From the cell containing the given text, extract its center point as (x, y) coordinate. 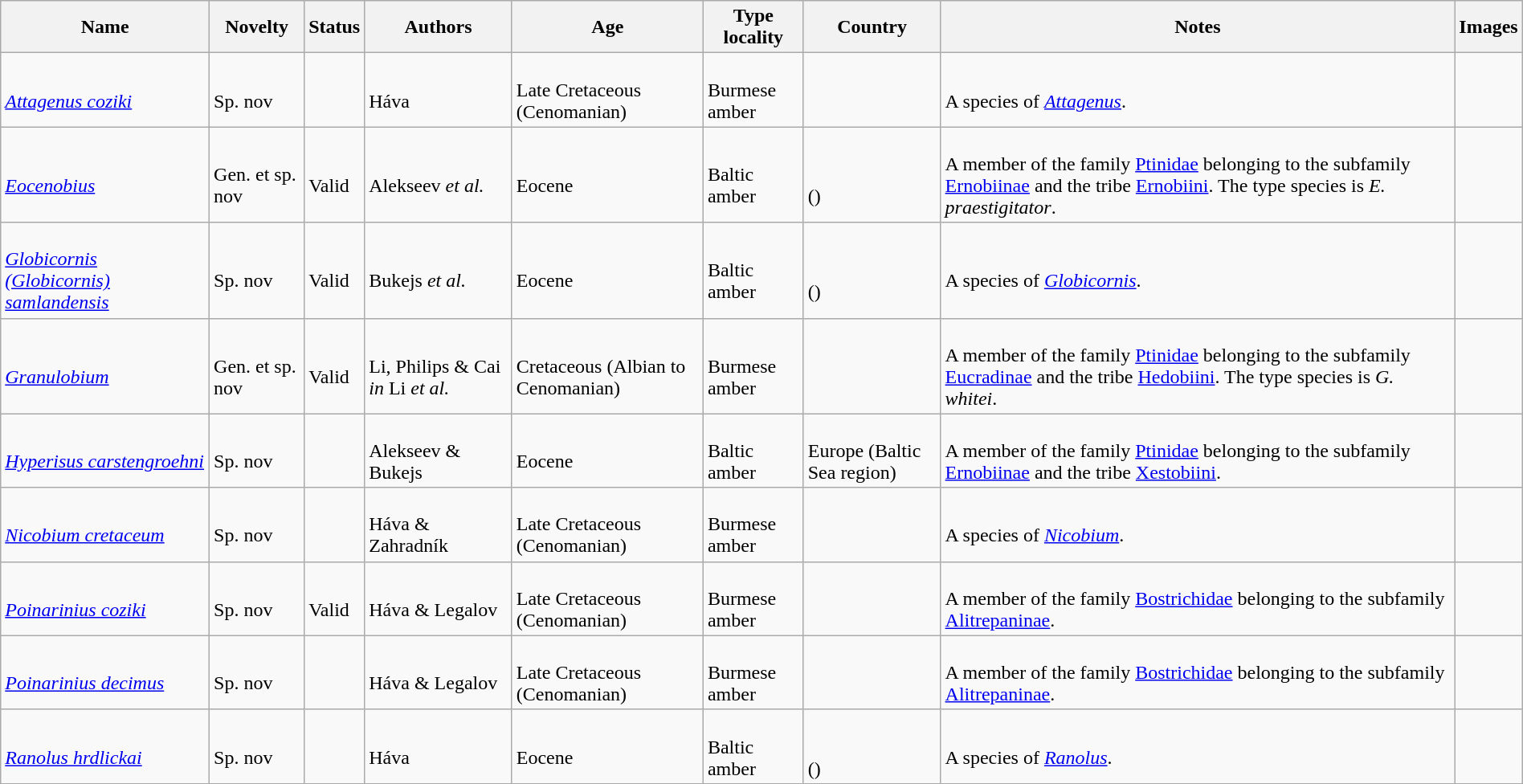
Háva & Zahradník (439, 525)
Age (607, 27)
Authors (439, 27)
A species of Ranolus. (1198, 746)
A member of the family Ptinidae belonging to the subfamily Ernobiinae and the tribe Ernobiini. The type species is E. praestigitator. (1198, 175)
Novelty (257, 27)
Alekseev et al. (439, 175)
Country (872, 27)
Li, Philips & Cai in Li et al. (439, 366)
A member of the family Ptinidae belonging to the subfamily Eucradinae and the tribe Hedobiini. The type species is G. whitei. (1198, 366)
Bukejs et al. (439, 270)
Granulobium (105, 366)
Cretaceous (Albian to Cenomanian) (607, 366)
Notes (1198, 27)
Type locality (753, 27)
Poinarinius decimus (105, 672)
Europe (Baltic Sea region) (872, 451)
Nicobium cretaceum (105, 525)
Hyperisus carstengroehni (105, 451)
A species of Globicornis. (1198, 270)
Images (1488, 27)
Ranolus hrdlickai (105, 746)
Globicornis (Globicornis) samlandensis (105, 270)
Name (105, 27)
Status (334, 27)
Poinarinius coziki (105, 598)
Alekseev & Bukejs (439, 451)
Attagenus coziki (105, 90)
A species of Nicobium. (1198, 525)
A member of the family Ptinidae belonging to the subfamily Ernobiinae and the tribe Xestobiini. (1198, 451)
A species of Attagenus. (1198, 90)
Eocenobius (105, 175)
